Extract the [X, Y] coordinate from the center of the cell holding the provided text.  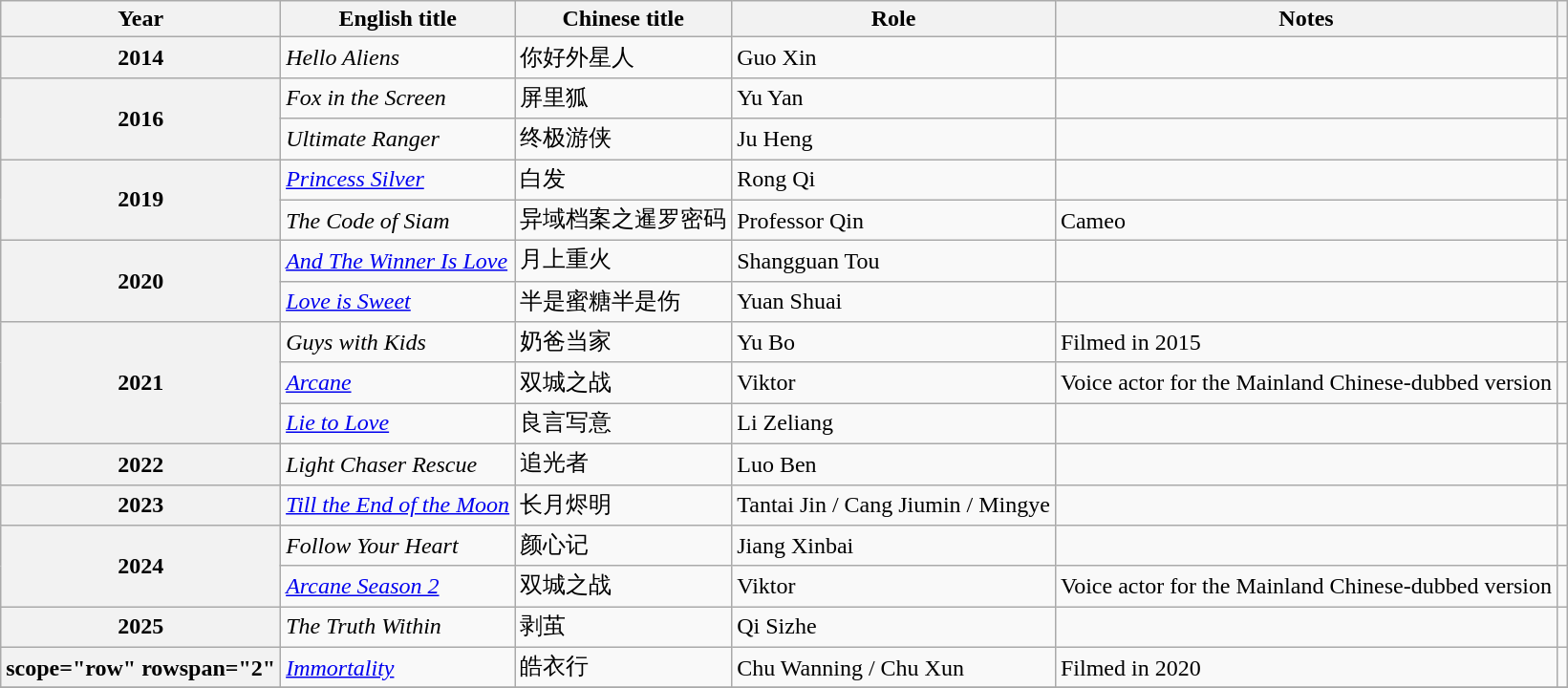
Guys with Kids [397, 342]
Filmed in 2020 [1305, 667]
月上重火 [623, 262]
Cameo [1305, 220]
Chinese title [623, 19]
终极游侠 [623, 140]
2025 [141, 627]
Notes [1305, 19]
Love is Sweet [397, 302]
良言写意 [623, 424]
Yu Bo [894, 342]
Ultimate Ranger [397, 140]
Role [894, 19]
Lie to Love [397, 424]
Immortality [397, 667]
Yuan Shuai [894, 302]
异域档案之暹罗密码 [623, 220]
Arcane Season 2 [397, 587]
半是蜜糖半是伤 [623, 302]
Till the End of the Moon [397, 505]
Chu Wanning / Chu Xun [894, 667]
2024 [141, 566]
Shangguan Tou [894, 262]
Qi Sizhe [894, 627]
颜心记 [623, 547]
Hello Aliens [397, 57]
Professor Qin [894, 220]
And The Winner Is Love [397, 262]
Arcane [397, 382]
Rong Qi [894, 180]
2022 [141, 464]
Li Zeliang [894, 424]
屏里狐 [623, 97]
2021 [141, 383]
Guo Xin [894, 57]
皓衣行 [623, 667]
Fox in the Screen [397, 97]
2019 [141, 199]
English title [397, 19]
Princess Silver [397, 180]
2023 [141, 505]
长月烬明 [623, 505]
Luo Ben [894, 464]
The Truth Within [397, 627]
Filmed in 2015 [1305, 342]
Light Chaser Rescue [397, 464]
2020 [141, 281]
Follow Your Heart [397, 547]
白发 [623, 180]
Ju Heng [894, 140]
2014 [141, 57]
奶爸当家 [623, 342]
2016 [141, 118]
Tantai Jin / Cang Jiumin / Mingye [894, 505]
追光者 [623, 464]
Jiang Xinbai [894, 547]
剥茧 [623, 627]
scope="row" rowspan="2" [141, 667]
Year [141, 19]
Yu Yan [894, 97]
你好外星人 [623, 57]
The Code of Siam [397, 220]
